Extract the [X, Y] coordinate from the center of the cell holding the provided text.  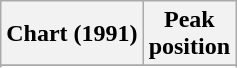
Peakposition [189, 34]
Chart (1991) [72, 34]
